Search for the cell housing the specified text and yield its (X, Y) center coordinate. 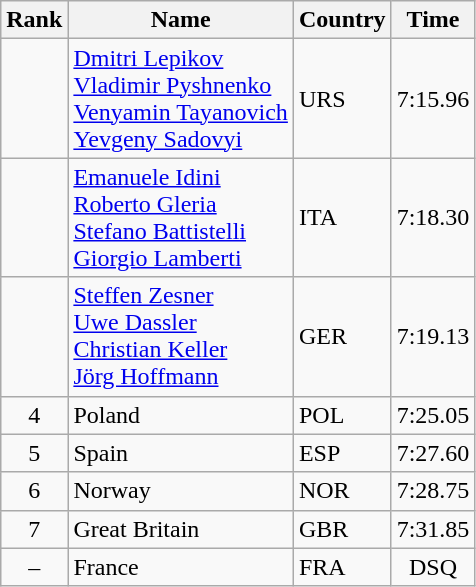
Dmitri Lepikov Vladimir Pyshnenko Venyamin Tayanovich Yevgeny Sadovyi (181, 98)
NOR (342, 491)
Time (433, 20)
5 (34, 453)
7:25.05 (433, 415)
France (181, 567)
Country (342, 20)
4 (34, 415)
FRA (342, 567)
DSQ (433, 567)
7:31.85 (433, 529)
Rank (34, 20)
Norway (181, 491)
GER (342, 336)
ESP (342, 453)
6 (34, 491)
POL (342, 415)
– (34, 567)
Emanuele Idini Roberto Gleria Stefano Battistelli Giorgio Lamberti (181, 218)
Name (181, 20)
7:19.13 (433, 336)
ITA (342, 218)
Poland (181, 415)
GBR (342, 529)
URS (342, 98)
7:28.75 (433, 491)
7:27.60 (433, 453)
Spain (181, 453)
7:15.96 (433, 98)
7:18.30 (433, 218)
Great Britain (181, 529)
Steffen Zesner Uwe Dassler Christian Keller Jörg Hoffmann (181, 336)
7 (34, 529)
